Provide the [X, Y] coordinate of the cell's center where the given text is located.  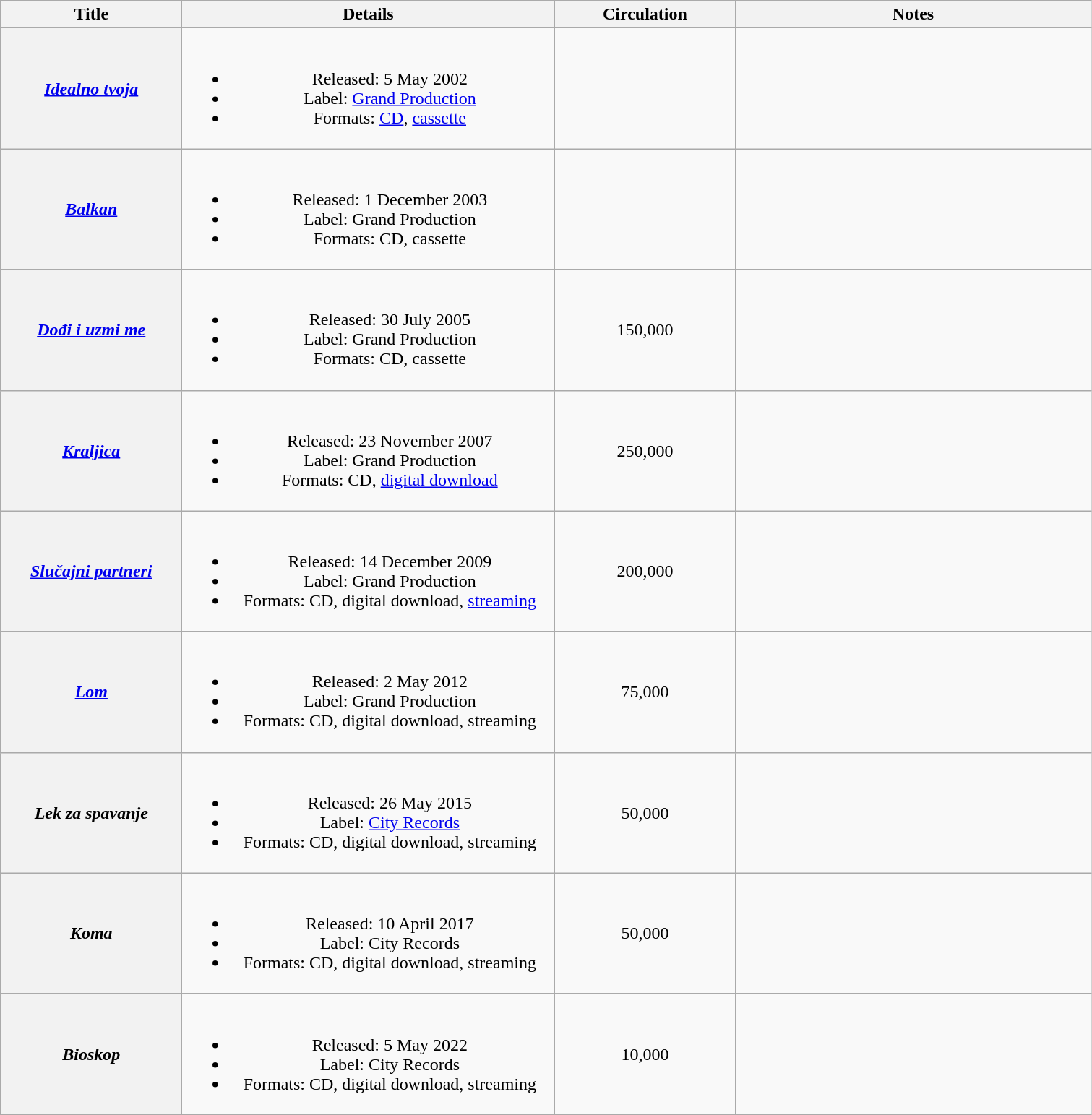
Released: 5 May 2002Label: Grand ProductionFormats: CD, cassette [369, 88]
Lom [91, 692]
150,000 [645, 330]
200,000 [645, 571]
Released: 23 November 2007Label: Grand ProductionFormats: CD, digital download [369, 451]
Bioskop [91, 1054]
Released: 14 December 2009Label: Grand ProductionFormats: CD, digital download, streaming [369, 571]
250,000 [645, 451]
Released: 30 July 2005Label: Grand ProductionFormats: CD, cassette [369, 330]
Released: 2 May 2012Label: Grand ProductionFormats: CD, digital download, streaming [369, 692]
Dođi i uzmi me [91, 330]
10,000 [645, 1054]
Released: 5 May 2022Label: City RecordsFormats: CD, digital download, streaming [369, 1054]
Details [369, 14]
Slučajni partneri [91, 571]
Released: 1 December 2003Label: Grand ProductionFormats: CD, cassette [369, 210]
Released: 26 May 2015Label: City RecordsFormats: CD, digital download, streaming [369, 812]
Lek za spavanje [91, 812]
Released: 10 April 2017Label: City RecordsFormats: CD, digital download, streaming [369, 934]
Balkan [91, 210]
Notes [913, 14]
Idealno tvoja [91, 88]
75,000 [645, 692]
Koma [91, 934]
Title [91, 14]
Circulation [645, 14]
Kraljica [91, 451]
